Detect which cell encompasses the target text, then output its (x, y) center coordinate. 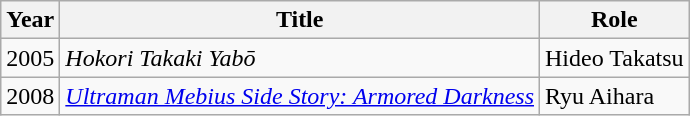
Ryu Aihara (615, 96)
2008 (30, 96)
Role (615, 20)
2005 (30, 58)
Hideo Takatsu (615, 58)
Hokori Takaki Yabō (300, 58)
Title (300, 20)
Ultraman Mebius Side Story: Armored Darkness (300, 96)
Year (30, 20)
